Determine the (x, y) coordinate at the center of the cell enclosing the given text.  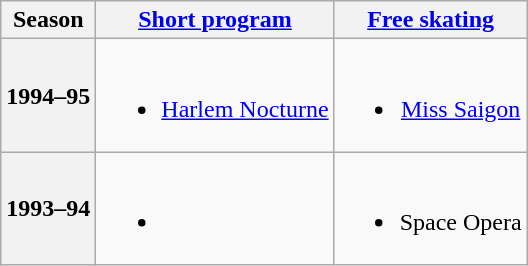
1994–95 (48, 96)
Season (48, 20)
1993–94 (48, 208)
Space Opera (430, 208)
Miss Saigon (430, 96)
Harlem Nocturne (215, 96)
Free skating (430, 20)
Short program (215, 20)
